Scan for the cell matching the given text and deliver its [x, y] coordinate at center. 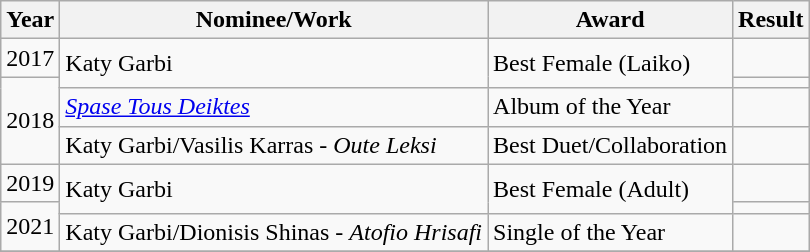
Single of the Year [610, 232]
2019 [30, 183]
Nominee/Work [274, 20]
Katy Garbi/Dionisis Shinas - Atofio Hrisafi [274, 232]
Best Female (Adult) [610, 188]
Award [610, 20]
2021 [30, 226]
2017 [30, 58]
2018 [30, 120]
Katy Garbi/Vasilis Karras - Oute Leksi [274, 145]
Best Duet/Collaboration [610, 145]
Best Female (Laiko) [610, 64]
Result [771, 20]
Album of the Year [610, 107]
Spase Tous Deiktes [274, 107]
Year [30, 20]
